Provide the [x, y] coordinate of the cell's center where the given text is located.  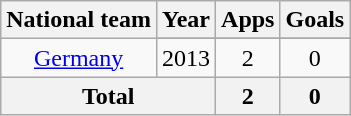
Total [108, 96]
2013 [186, 58]
National team [79, 20]
Germany [79, 58]
Year [186, 20]
Goals [315, 20]
Apps [248, 20]
